Detect which cell encompasses the target text, then output its (x, y) center coordinate. 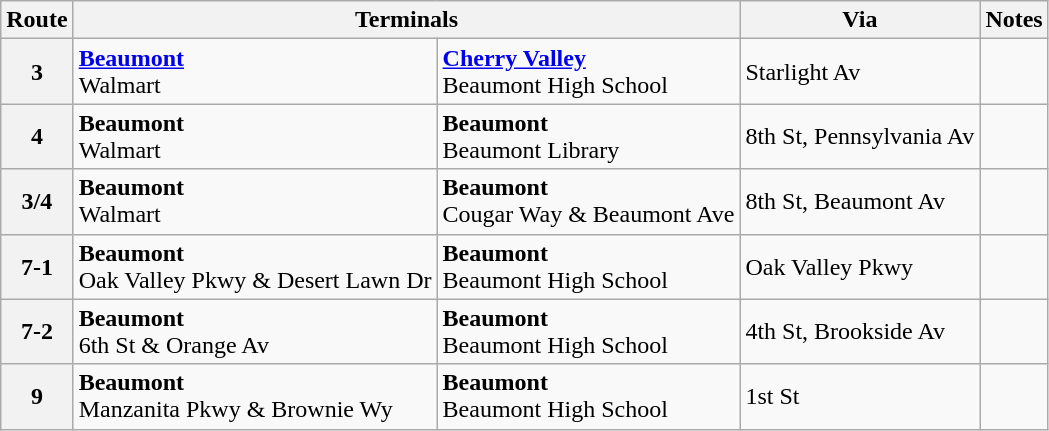
Cherry ValleyBeaumont High School (588, 72)
7-1 (37, 266)
4th St, Brookside Av (860, 332)
Oak Valley Pkwy (860, 266)
Starlight Av (860, 72)
Route (37, 20)
4 (37, 136)
9 (37, 396)
BeaumontManzanita Pkwy & Brownie Wy (255, 396)
Beaumont6th St & Orange Av (255, 332)
Terminals (406, 20)
BeaumontOak Valley Pkwy & Desert Lawn Dr (255, 266)
BeaumontCougar Way & Beaumont Ave (588, 202)
Via (860, 20)
1st St (860, 396)
8th St, Beaumont Av (860, 202)
Notes (1014, 20)
BeaumontBeaumont Library (588, 136)
7-2 (37, 332)
3/4 (37, 202)
8th St, Pennsylvania Av (860, 136)
3 (37, 72)
